From the cell containing the given text, extract its center point as [X, Y] coordinate. 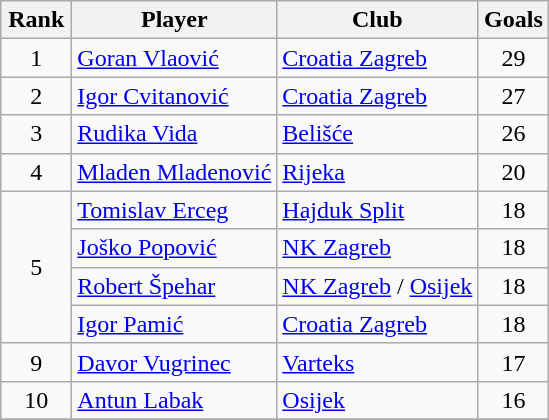
3 [36, 134]
Davor Vugrinec [174, 362]
20 [514, 172]
Tomislav Erceg [174, 210]
10 [36, 400]
NK Zagreb / Osijek [378, 286]
Goals [514, 20]
4 [36, 172]
17 [514, 362]
Hajduk Split [378, 210]
16 [514, 400]
Rudika Vida [174, 134]
Igor Pamić [174, 324]
Antun Labak [174, 400]
27 [514, 96]
NK Zagreb [378, 248]
Club [378, 20]
1 [36, 58]
2 [36, 96]
Osijek [378, 400]
Joško Popović [174, 248]
Goran Vlaović [174, 58]
Mladen Mladenović [174, 172]
Rijeka [378, 172]
Player [174, 20]
Varteks [378, 362]
9 [36, 362]
26 [514, 134]
Robert Špehar [174, 286]
Rank [36, 20]
29 [514, 58]
5 [36, 267]
Belišće [378, 134]
Igor Cvitanović [174, 96]
